Identify which cell holds the provided text, then report its [X, Y] central coordinate. 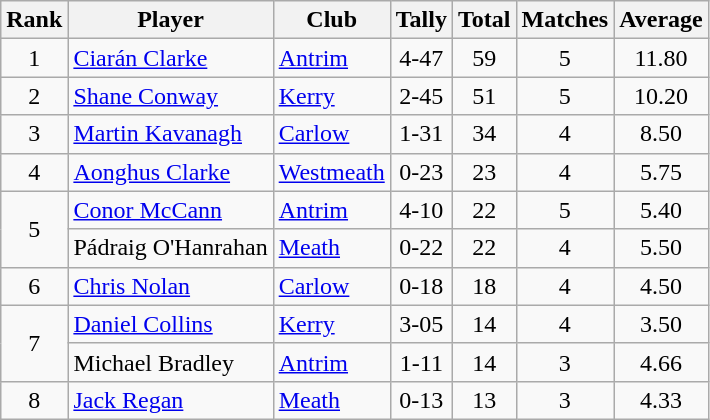
5.75 [662, 172]
Chris Nolan [170, 286]
Player [170, 20]
Jack Regan [170, 400]
59 [484, 58]
Ciarán Clarke [170, 58]
Daniel Collins [170, 324]
34 [484, 134]
Average [662, 20]
1-31 [421, 134]
0-13 [421, 400]
1 [34, 58]
4-47 [421, 58]
6 [34, 286]
Westmeath [332, 172]
Michael Bradley [170, 362]
Conor McCann [170, 210]
23 [484, 172]
Matches [565, 20]
11.80 [662, 58]
Aonghus Clarke [170, 172]
0-18 [421, 286]
7 [34, 343]
2 [34, 96]
Shane Conway [170, 96]
5.50 [662, 248]
4.50 [662, 286]
8.50 [662, 134]
0-23 [421, 172]
4.66 [662, 362]
4-10 [421, 210]
8 [34, 400]
Total [484, 20]
13 [484, 400]
1-11 [421, 362]
18 [484, 286]
2-45 [421, 96]
3.50 [662, 324]
Club [332, 20]
Martin Kavanagh [170, 134]
5.40 [662, 210]
10.20 [662, 96]
0-22 [421, 248]
4.33 [662, 400]
51 [484, 96]
Rank [34, 20]
3-05 [421, 324]
Tally [421, 20]
Pádraig O'Hanrahan [170, 248]
